Return the [x, y] coordinate for the center point of the cell that contains the specified text.  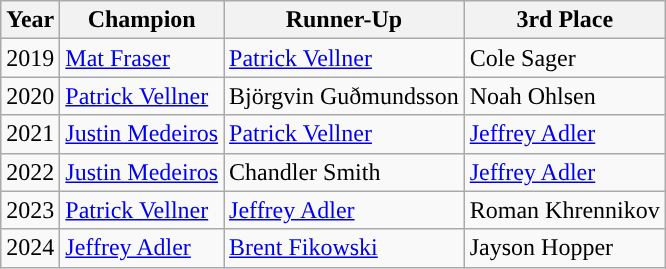
2024 [30, 248]
Brent Fikowski [344, 248]
Champion [142, 20]
Mat Fraser [142, 58]
3rd Place [564, 20]
Roman Khrennikov [564, 210]
Noah Ohlsen [564, 96]
Cole Sager [564, 58]
Year [30, 20]
Runner-Up [344, 20]
2021 [30, 134]
Björgvin Guðmundsson [344, 96]
2020 [30, 96]
Jayson Hopper [564, 248]
Chandler Smith [344, 172]
2023 [30, 210]
2022 [30, 172]
2019 [30, 58]
